Scan for the cell matching the given text and deliver its [X, Y] coordinate at center. 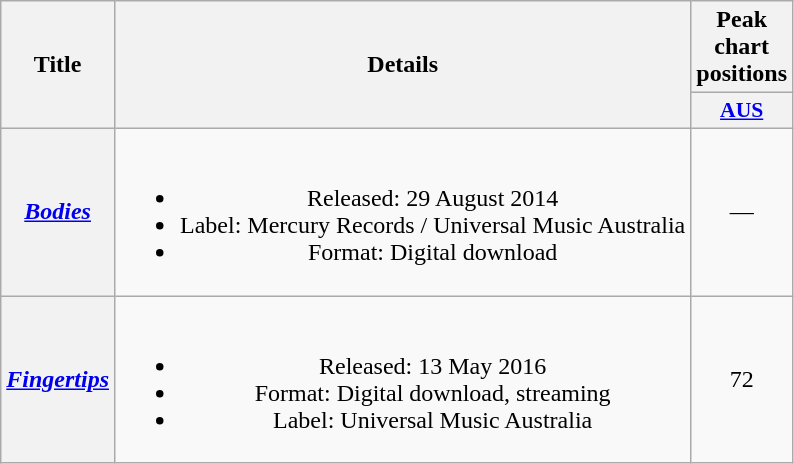
Title [58, 65]
— [742, 212]
72 [742, 380]
Released: 13 May 2016Format: Digital download, streamingLabel: Universal Music Australia [403, 380]
Details [403, 65]
Peak chart positions [742, 47]
Released: 29 August 2014Label: Mercury Records / Universal Music AustraliaFormat: Digital download [403, 212]
Bodies [58, 212]
AUS [742, 111]
Fingertips [58, 380]
